Extract the [x, y] coordinate from the center of the cell holding the provided text.  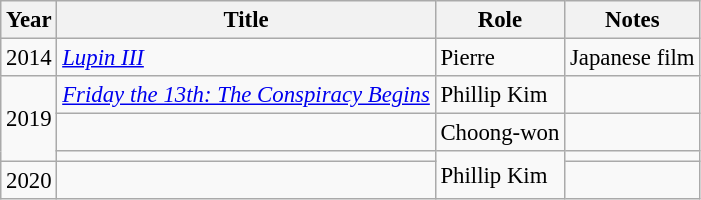
Title [246, 20]
2020 [29, 181]
Year [29, 20]
Role [500, 20]
Notes [632, 20]
2014 [29, 58]
2019 [29, 119]
Pierre [500, 58]
Friday the 13th: The Conspiracy Begins [246, 95]
Choong-won [500, 133]
Lupin III [246, 58]
Japanese film [632, 58]
